Provide the (x, y) coordinate of the cell's center where the given text is located.  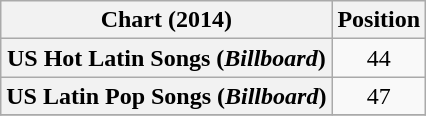
Chart (2014) (166, 20)
47 (379, 96)
US Hot Latin Songs (Billboard) (166, 58)
Position (379, 20)
US Latin Pop Songs (Billboard) (166, 96)
44 (379, 58)
